Extract the (X, Y) coordinate from the center of the cell holding the provided text.  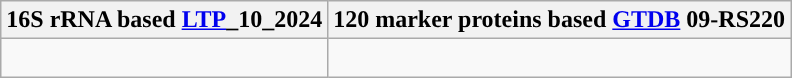
120 marker proteins based GTDB 09-RS220 (560, 20)
16S rRNA based LTP_10_2024 (164, 20)
